Pinpoint the cell where the given text exists, returning its (X, Y) midpoint coordinate. 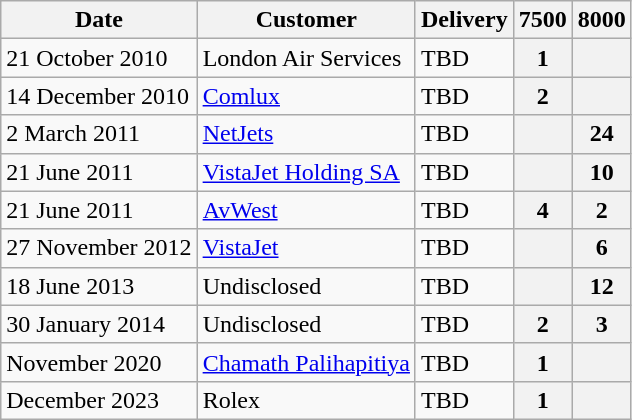
November 2020 (99, 362)
8000 (602, 20)
14 December 2010 (99, 96)
Chamath Palihapitiya (306, 362)
AvWest (306, 210)
18 June 2013 (99, 286)
7500 (542, 20)
Date (99, 20)
Customer (306, 20)
December 2023 (99, 400)
London Air Services (306, 58)
Delivery (464, 20)
2 March 2011 (99, 134)
24 (602, 134)
4 (542, 210)
3 (602, 324)
Rolex (306, 400)
NetJets (306, 134)
Comlux (306, 96)
27 November 2012 (99, 248)
10 (602, 172)
VistaJet (306, 248)
12 (602, 286)
VistaJet Holding SA (306, 172)
6 (602, 248)
21 October 2010 (99, 58)
30 January 2014 (99, 324)
